Scan for the cell matching the given text and deliver its (X, Y) coordinate at center. 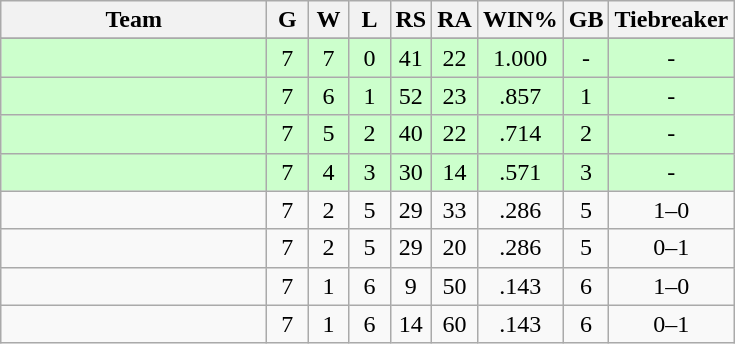
W (328, 20)
GB (586, 20)
Team (134, 20)
41 (411, 58)
23 (455, 96)
RS (411, 20)
L (370, 20)
30 (411, 172)
Tiebreaker (672, 20)
G (288, 20)
1.000 (520, 58)
40 (411, 134)
.857 (520, 96)
52 (411, 96)
4 (328, 172)
20 (455, 248)
.714 (520, 134)
33 (455, 210)
WIN% (520, 20)
60 (455, 324)
0 (370, 58)
.571 (520, 172)
50 (455, 286)
RA (455, 20)
9 (411, 286)
